Scan for the cell matching the given text and deliver its [X, Y] coordinate at center. 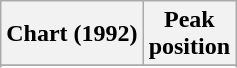
Chart (1992) [72, 34]
Peakposition [189, 34]
